Return the (X, Y) coordinate for the center point of the cell that contains the specified text.  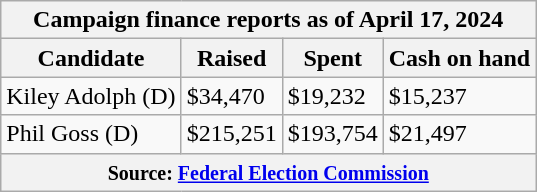
Campaign finance reports as of April 17, 2024 (268, 20)
$19,232 (332, 96)
Spent (332, 58)
Raised (232, 58)
Cash on hand (459, 58)
Candidate (91, 58)
Kiley Adolph (D) (91, 96)
$34,470 (232, 96)
$193,754 (332, 134)
$15,237 (459, 96)
$215,251 (232, 134)
Source: Federal Election Commission (268, 172)
$21,497 (459, 134)
Phil Goss (D) (91, 134)
